Return the [X, Y] coordinate for the center point of the cell that contains the specified text.  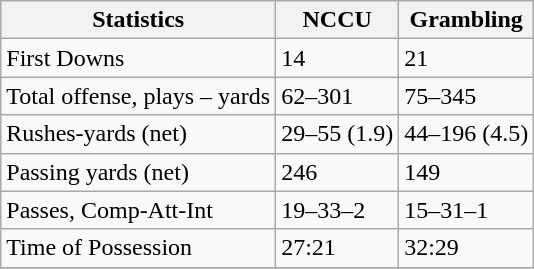
15–31–1 [466, 210]
First Downs [138, 58]
Statistics [138, 20]
Passes, Comp-Att-Int [138, 210]
246 [338, 172]
14 [338, 58]
Rushes-yards (net) [138, 134]
27:21 [338, 248]
NCCU [338, 20]
Time of Possession [138, 248]
Total offense, plays – yards [138, 96]
29–55 (1.9) [338, 134]
62–301 [338, 96]
Passing yards (net) [138, 172]
75–345 [466, 96]
32:29 [466, 248]
44–196 (4.5) [466, 134]
Grambling [466, 20]
21 [466, 58]
149 [466, 172]
19–33–2 [338, 210]
